Determine the [X, Y] coordinate at the center of the cell enclosing the given text.  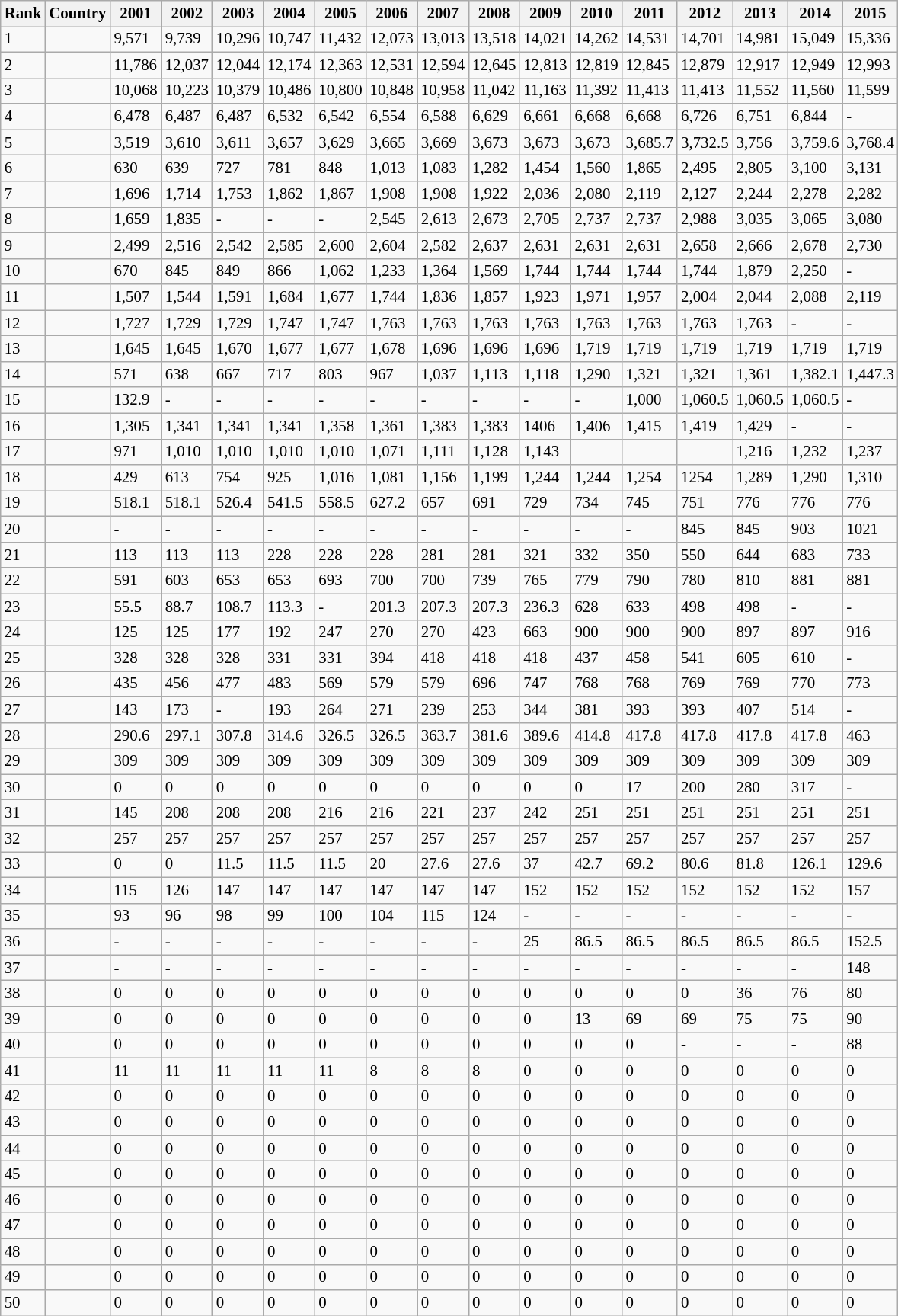
967 [391, 374]
40 [23, 1045]
2,088 [815, 297]
5 [23, 142]
126 [187, 890]
81.8 [760, 865]
745 [650, 504]
1,591 [238, 297]
14,981 [760, 39]
483 [289, 684]
6,661 [545, 117]
693 [340, 581]
290.6 [136, 735]
15,336 [870, 39]
2006 [391, 14]
1,062 [340, 271]
14,262 [596, 39]
177 [238, 632]
2,666 [760, 245]
29 [23, 761]
2,495 [705, 168]
344 [545, 709]
733 [870, 555]
Country [78, 14]
663 [545, 632]
747 [545, 684]
1,282 [494, 168]
916 [870, 632]
18 [23, 478]
2,604 [391, 245]
12,917 [760, 65]
173 [187, 709]
1,678 [391, 349]
12,813 [545, 65]
100 [340, 916]
2,244 [760, 194]
603 [187, 581]
550 [705, 555]
314.6 [289, 735]
12,993 [870, 65]
98 [238, 916]
435 [136, 684]
12,363 [340, 65]
124 [494, 916]
1406 [545, 426]
381.6 [494, 735]
90 [870, 1020]
1,199 [494, 478]
1,156 [443, 478]
3,665 [391, 142]
3,519 [136, 142]
638 [187, 374]
526.4 [238, 504]
3,768.4 [870, 142]
41 [23, 1071]
407 [760, 709]
15,049 [815, 39]
610 [815, 658]
2,600 [340, 245]
1,879 [760, 271]
2,988 [705, 219]
24 [23, 632]
591 [136, 581]
69.2 [650, 865]
1,289 [760, 478]
11,432 [340, 39]
6,844 [815, 117]
50 [23, 1303]
848 [340, 168]
1,727 [136, 323]
1254 [705, 478]
3,080 [870, 219]
10,848 [391, 91]
2011 [650, 14]
192 [289, 632]
143 [136, 709]
Rank [23, 14]
2,582 [443, 245]
280 [760, 787]
605 [760, 658]
780 [705, 581]
2002 [187, 14]
1,216 [760, 452]
80 [870, 994]
9,571 [136, 39]
1,013 [391, 168]
21 [23, 555]
12,879 [705, 65]
19 [23, 504]
12,037 [187, 65]
14,701 [705, 39]
1,835 [187, 219]
10,486 [289, 91]
4 [23, 117]
1,083 [443, 168]
297.1 [187, 735]
2,613 [443, 219]
10,223 [187, 91]
414.8 [596, 735]
43 [23, 1122]
2010 [596, 14]
49 [23, 1277]
971 [136, 452]
1,714 [187, 194]
627.2 [391, 504]
3,065 [815, 219]
1,923 [545, 297]
1,560 [596, 168]
148 [870, 968]
630 [136, 168]
2,499 [136, 245]
88 [870, 1045]
1,000 [650, 400]
423 [494, 632]
6,532 [289, 117]
253 [494, 709]
6,751 [760, 117]
38 [23, 994]
6 [23, 168]
754 [238, 478]
271 [391, 709]
1,364 [443, 271]
10,379 [238, 91]
1,857 [494, 297]
321 [545, 555]
1,429 [760, 426]
2003 [238, 14]
152.5 [870, 942]
1,659 [136, 219]
781 [289, 168]
3,657 [289, 142]
221 [443, 813]
237 [494, 813]
26 [23, 684]
14,021 [545, 39]
770 [815, 684]
644 [760, 555]
1,971 [596, 297]
10 [23, 271]
2,678 [815, 245]
3,100 [815, 168]
6,726 [705, 117]
46 [23, 1199]
1,865 [650, 168]
1,237 [870, 452]
1,037 [443, 374]
2,658 [705, 245]
1,836 [443, 297]
2004 [289, 14]
2,278 [815, 194]
2,080 [596, 194]
126.1 [815, 865]
1,507 [136, 297]
1,358 [340, 426]
1,454 [545, 168]
1,118 [545, 374]
1,670 [238, 349]
2007 [443, 14]
1,862 [289, 194]
849 [238, 271]
3,685.7 [650, 142]
3,756 [760, 142]
429 [136, 478]
389.6 [545, 735]
2013 [760, 14]
1,753 [238, 194]
99 [289, 916]
541 [705, 658]
11,599 [870, 91]
96 [187, 916]
1,957 [650, 297]
639 [187, 168]
779 [596, 581]
11,560 [815, 91]
2,250 [815, 271]
437 [596, 658]
242 [545, 813]
925 [289, 478]
1,419 [705, 426]
129.6 [870, 865]
1,081 [391, 478]
1,016 [340, 478]
734 [596, 504]
1,867 [340, 194]
11,552 [760, 91]
12,531 [391, 65]
11,163 [545, 91]
514 [815, 709]
88.7 [187, 607]
1,113 [494, 374]
1,128 [494, 452]
200 [705, 787]
9 [23, 245]
12,819 [596, 65]
12,044 [238, 65]
2,516 [187, 245]
3,035 [760, 219]
76 [815, 994]
458 [650, 658]
157 [870, 890]
236.3 [545, 607]
394 [391, 658]
657 [443, 504]
239 [443, 709]
132.9 [136, 400]
691 [494, 504]
3,611 [238, 142]
667 [238, 374]
3,759.6 [815, 142]
739 [494, 581]
104 [391, 916]
2009 [545, 14]
145 [136, 813]
13,013 [443, 39]
1021 [870, 530]
773 [870, 684]
541.5 [289, 504]
10,747 [289, 39]
1,415 [650, 426]
3,629 [340, 142]
803 [340, 374]
1,232 [815, 452]
34 [23, 890]
48 [23, 1251]
201.3 [391, 607]
14 [23, 374]
1,310 [870, 478]
93 [136, 916]
3,131 [870, 168]
381 [596, 709]
790 [650, 581]
1,143 [545, 452]
80.6 [705, 865]
456 [187, 684]
42.7 [596, 865]
45 [23, 1174]
2005 [340, 14]
12,845 [650, 65]
2,004 [705, 297]
628 [596, 607]
32 [23, 839]
12 [23, 323]
1,305 [136, 426]
1,922 [494, 194]
11,786 [136, 65]
264 [340, 709]
751 [705, 504]
670 [136, 271]
2,542 [238, 245]
23 [23, 607]
55.5 [136, 607]
1,111 [443, 452]
35 [23, 916]
247 [340, 632]
6,554 [391, 117]
10,068 [136, 91]
903 [815, 530]
42 [23, 1097]
729 [545, 504]
7 [23, 194]
613 [187, 478]
1,447.3 [870, 374]
28 [23, 735]
2,730 [870, 245]
2014 [815, 14]
2,044 [760, 297]
11,392 [596, 91]
2,805 [760, 168]
10,958 [443, 91]
1,544 [187, 297]
3,610 [187, 142]
2,637 [494, 245]
2,127 [705, 194]
363.7 [443, 735]
16 [23, 426]
193 [289, 709]
696 [494, 684]
2,673 [494, 219]
477 [238, 684]
2012 [705, 14]
765 [545, 581]
317 [815, 787]
1,254 [650, 478]
15 [23, 400]
2,036 [545, 194]
1 [23, 39]
3,669 [443, 142]
571 [136, 374]
14,531 [650, 39]
717 [289, 374]
30 [23, 787]
2008 [494, 14]
463 [870, 735]
307.8 [238, 735]
727 [238, 168]
12,174 [289, 65]
810 [760, 581]
558.5 [340, 504]
12,073 [391, 39]
12,949 [815, 65]
6,629 [494, 117]
39 [23, 1020]
11,042 [494, 91]
113.3 [289, 607]
6,542 [340, 117]
47 [23, 1225]
10,800 [340, 91]
3,732.5 [705, 142]
27 [23, 709]
33 [23, 865]
2015 [870, 14]
108.7 [238, 607]
12,645 [494, 65]
13,518 [494, 39]
683 [815, 555]
12,594 [443, 65]
1,233 [391, 271]
6,588 [443, 117]
1,382.1 [815, 374]
10,296 [238, 39]
866 [289, 271]
3 [23, 91]
2 [23, 65]
332 [596, 555]
9,739 [187, 39]
2001 [136, 14]
1,071 [391, 452]
31 [23, 813]
2,585 [289, 245]
350 [650, 555]
6,478 [136, 117]
1,569 [494, 271]
1,406 [596, 426]
2,545 [391, 219]
2,282 [870, 194]
22 [23, 581]
1,684 [289, 297]
44 [23, 1148]
633 [650, 607]
2,705 [545, 219]
569 [340, 684]
